Scan for the cell matching the given text and deliver its [X, Y] coordinate at center. 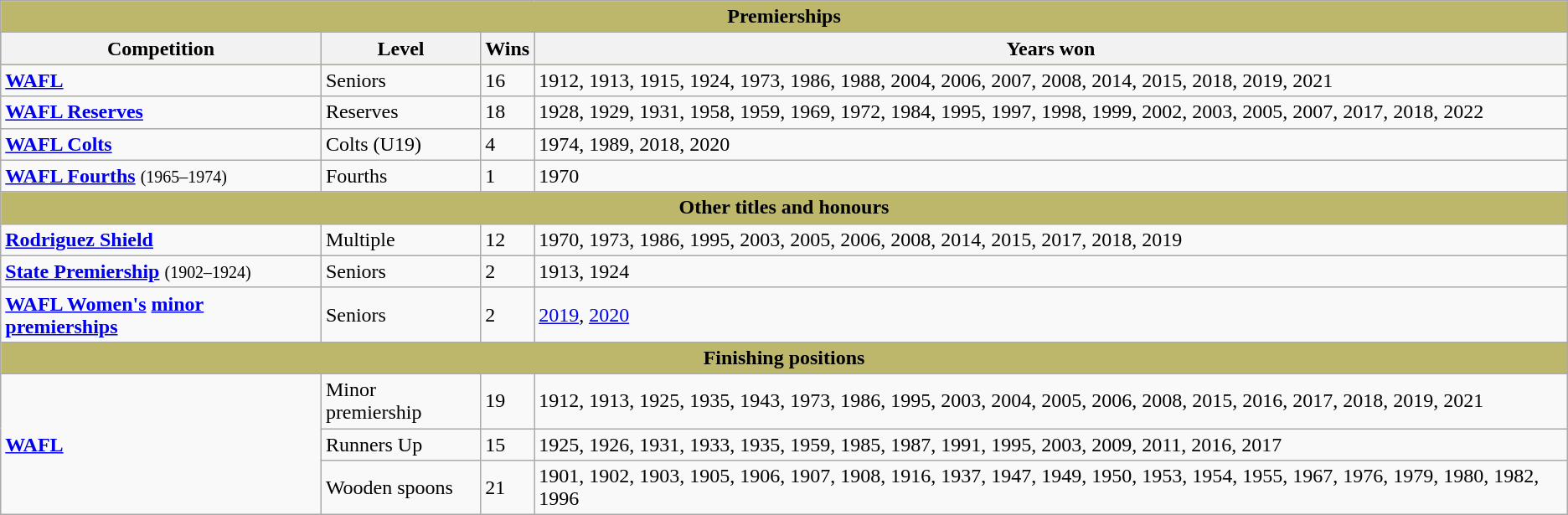
Finishing positions [784, 358]
State Premiership (1902–1924) [161, 271]
1 [508, 176]
1912, 1913, 1925, 1935, 1943, 1973, 1986, 1995, 2003, 2004, 2005, 2006, 2008, 2015, 2016, 2017, 2018, 2019, 2021 [1051, 400]
Wins [508, 49]
15 [508, 445]
1913, 1924 [1051, 271]
Competition [161, 49]
Minor premiership [400, 400]
1970, 1973, 1986, 1995, 2003, 2005, 2006, 2008, 2014, 2015, 2017, 2018, 2019 [1051, 239]
1928, 1929, 1931, 1958, 1959, 1969, 1972, 1984, 1995, 1997, 1998, 1999, 2002, 2003, 2005, 2007, 2017, 2018, 2022 [1051, 112]
Fourths [400, 176]
1970 [1051, 176]
Reserves [400, 112]
16 [508, 80]
WAFL Colts [161, 144]
Multiple [400, 239]
Years won [1051, 49]
WAFL Reserves [161, 112]
Other titles and honours [784, 208]
21 [508, 487]
Rodriguez Shield [161, 239]
1901, 1902, 1903, 1905, 1906, 1907, 1908, 1916, 1937, 1947, 1949, 1950, 1953, 1954, 1955, 1967, 1976, 1979, 1980, 1982, 1996 [1051, 487]
WAFL Women's minor premierships [161, 315]
2019, 2020 [1051, 315]
4 [508, 144]
Wooden spoons [400, 487]
WAFL Fourths (1965–1974) [161, 176]
Level [400, 49]
1974, 1989, 2018, 2020 [1051, 144]
1912, 1913, 1915, 1924, 1973, 1986, 1988, 2004, 2006, 2007, 2008, 2014, 2015, 2018, 2019, 2021 [1051, 80]
Premierships [784, 17]
Runners Up [400, 445]
19 [508, 400]
1925, 1926, 1931, 1933, 1935, 1959, 1985, 1987, 1991, 1995, 2003, 2009, 2011, 2016, 2017 [1051, 445]
18 [508, 112]
12 [508, 239]
Colts (U19) [400, 144]
